Output the (X, Y) coordinate of the center of the cell containing the given text.  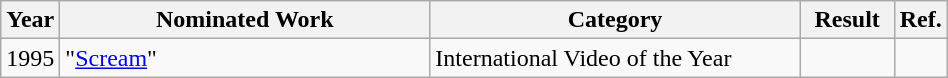
Nominated Work (245, 20)
"Scream" (245, 58)
Ref. (920, 20)
International Video of the Year (615, 58)
Year (30, 20)
Result (847, 20)
1995 (30, 58)
Category (615, 20)
